Search for the cell housing the specified text and yield its [X, Y] center coordinate. 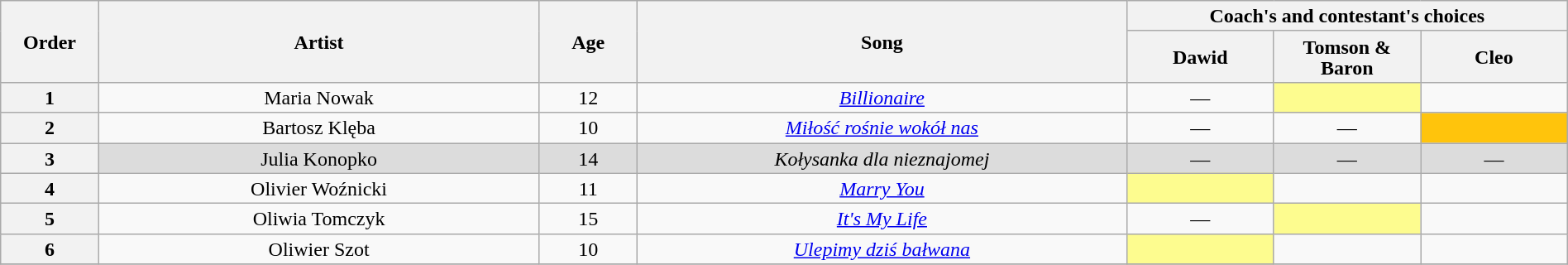
6 [50, 248]
Julia Konopko [319, 157]
Billionaire [882, 98]
Oliwia Tomczyk [319, 219]
Maria Nowak [319, 98]
14 [588, 157]
1 [50, 98]
Coach's and contestant's choices [1346, 17]
Bartosz Klęba [319, 128]
11 [588, 189]
Kołysanka dla nieznajomej [882, 157]
Dawid [1200, 56]
Olivier Woźnicki [319, 189]
Age [588, 41]
15 [588, 219]
Marry You [882, 189]
Song [882, 41]
3 [50, 157]
4 [50, 189]
12 [588, 98]
5 [50, 219]
Ulepimy dziś bałwana [882, 248]
Oliwier Szot [319, 248]
Miłość rośnie wokół nas [882, 128]
It's My Life [882, 219]
Tomson & Baron [1347, 56]
Cleo [1494, 56]
Artist [319, 41]
Order [50, 41]
2 [50, 128]
